For the text-containing cell, return its midpoint in [X, Y] coordinate format. 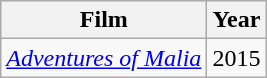
Adventures of Malia [104, 58]
Film [104, 20]
Year [236, 20]
2015 [236, 58]
